Determine the (x, y) coordinate at the center of the cell enclosing the given text.  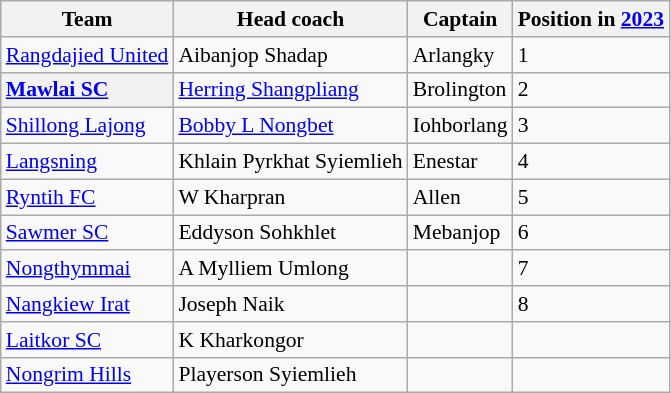
Mawlai SC (88, 90)
1 (591, 55)
Rangdajied United (88, 55)
Nangkiew Irat (88, 304)
Herring Shangpliang (290, 90)
W Kharpran (290, 197)
8 (591, 304)
Captain (460, 19)
Nongthymmai (88, 269)
Playerson Syiemlieh (290, 375)
Nongrim Hills (88, 375)
Sawmer SC (88, 233)
Mebanjop (460, 233)
7 (591, 269)
Head coach (290, 19)
Laitkor SC (88, 340)
4 (591, 162)
Enestar (460, 162)
Iohborlang (460, 126)
6 (591, 233)
Khlain Pyrkhat Syiemlieh (290, 162)
Arlangky (460, 55)
Position in 2023 (591, 19)
Allen (460, 197)
Brolington (460, 90)
Bobby L Nongbet (290, 126)
2 (591, 90)
Ryntih FC (88, 197)
Joseph Naik (290, 304)
Aibanjop Shadap (290, 55)
K Kharkongor (290, 340)
5 (591, 197)
Shillong Lajong (88, 126)
Langsning (88, 162)
Team (88, 19)
Eddyson Sohkhlet (290, 233)
3 (591, 126)
A Mylliem Umlong (290, 269)
